Return the [X, Y] coordinate for the center point of the cell that contains the specified text.  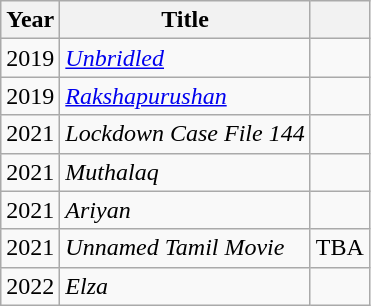
2022 [30, 286]
Unnamed Tamil Movie [185, 248]
Year [30, 20]
Rakshapurushan [185, 96]
Ariyan [185, 210]
Elza [185, 286]
Muthalaq [185, 172]
Title [185, 20]
TBA [340, 248]
Lockdown Case File 144 [185, 134]
Unbridled [185, 58]
